Identify which cell holds the provided text, then report its (x, y) central coordinate. 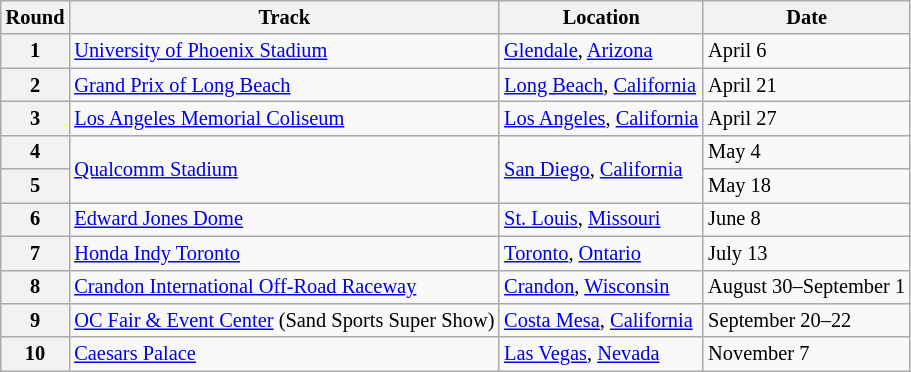
Costa Mesa, California (601, 320)
9 (36, 320)
Qualcomm Stadium (284, 168)
Los Angeles, California (601, 118)
Honda Indy Toronto (284, 253)
3 (36, 118)
5 (36, 186)
Long Beach, California (601, 85)
8 (36, 287)
Caesars Palace (284, 354)
4 (36, 152)
Edward Jones Dome (284, 219)
University of Phoenix Stadium (284, 51)
OC Fair & Event Center (Sand Sports Super Show) (284, 320)
Grand Prix of Long Beach (284, 85)
Las Vegas, Nevada (601, 354)
May 18 (806, 186)
June 8 (806, 219)
Date (806, 17)
Track (284, 17)
November 7 (806, 354)
July 13 (806, 253)
St. Louis, Missouri (601, 219)
April 6 (806, 51)
7 (36, 253)
10 (36, 354)
Crandon, Wisconsin (601, 287)
San Diego, California (601, 168)
Location (601, 17)
2 (36, 85)
Glendale, Arizona (601, 51)
Round (36, 17)
Los Angeles Memorial Coliseum (284, 118)
1 (36, 51)
May 4 (806, 152)
6 (36, 219)
April 21 (806, 85)
Crandon International Off-Road Raceway (284, 287)
September 20–22 (806, 320)
Toronto, Ontario (601, 253)
April 27 (806, 118)
August 30–September 1 (806, 287)
